Return the [x, y] coordinate for the center point of the cell that contains the specified text.  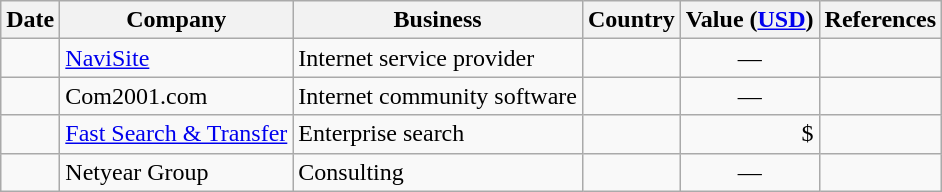
Fast Search & Transfer [176, 134]
NaviSite [176, 58]
Com2001.com [176, 96]
Enterprise search [438, 134]
Business [438, 20]
$ [750, 134]
Date [30, 20]
References [880, 20]
Consulting [438, 172]
Internet community software [438, 96]
Company [176, 20]
Internet service provider [438, 58]
Netyear Group [176, 172]
Value (USD) [750, 20]
Country [631, 20]
